Determine the [x, y] coordinate at the center of the cell enclosing the given text.  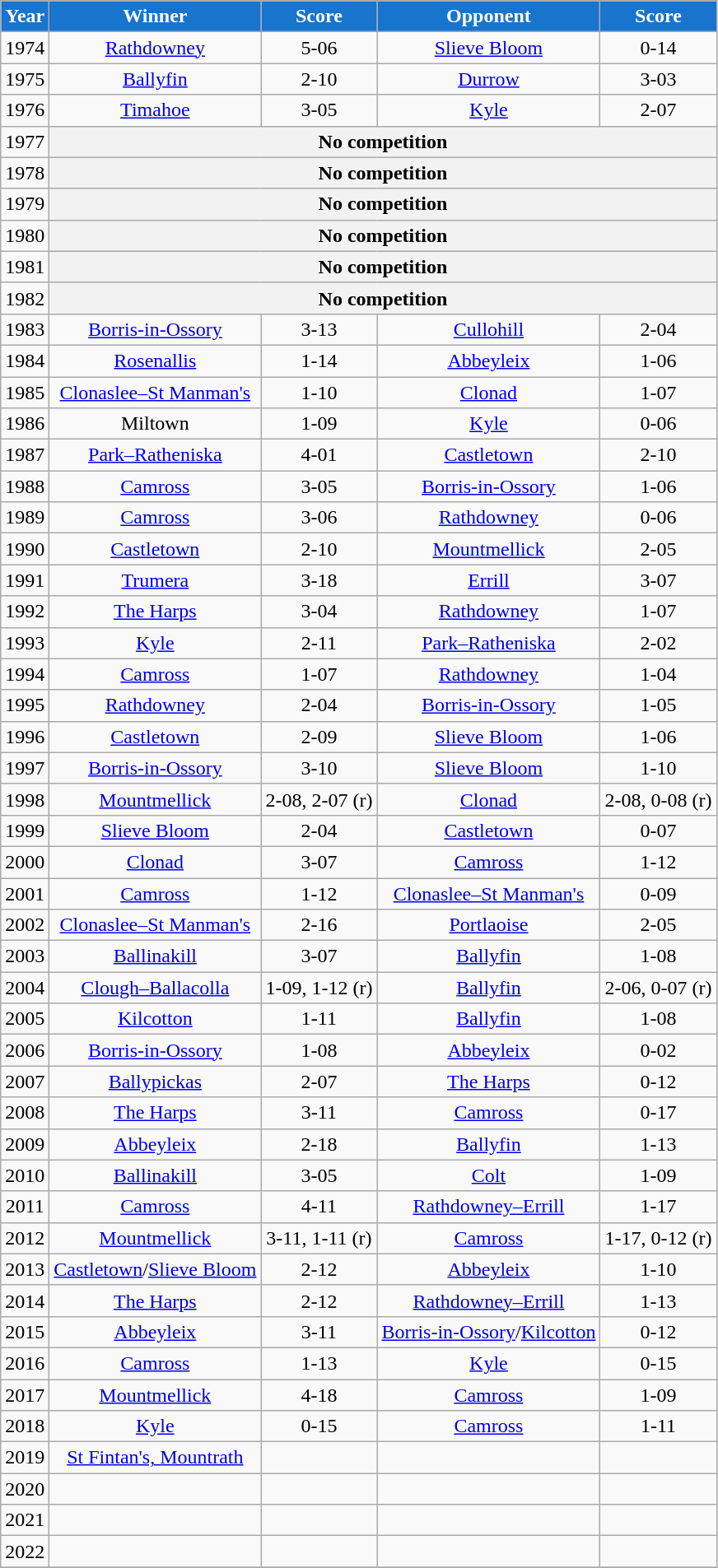
0-02 [659, 1050]
2018 [25, 1426]
1-17 [659, 1207]
Clough–Ballacolla [155, 988]
4-18 [319, 1395]
3-03 [659, 79]
1-05 [659, 705]
1975 [25, 79]
Rosenallis [155, 361]
2013 [25, 1269]
Durrow [489, 79]
2-11 [319, 643]
2000 [25, 862]
Portlaoise [489, 925]
3-13 [319, 329]
1982 [25, 298]
5-06 [319, 48]
1990 [25, 549]
St Fintan's, Mountrath [155, 1458]
Borris-in-Ossory/Kilcotton [489, 1332]
1985 [25, 393]
2019 [25, 1458]
2009 [25, 1144]
1-04 [659, 674]
1999 [25, 831]
Year [25, 16]
4-01 [319, 455]
1995 [25, 705]
1988 [25, 486]
2-08, 2-07 (r) [319, 799]
1977 [25, 142]
Opponent [489, 16]
1989 [25, 518]
2-09 [319, 737]
2-16 [319, 925]
2010 [25, 1175]
2020 [25, 1489]
0-07 [659, 831]
2-02 [659, 643]
2011 [25, 1207]
1986 [25, 424]
Errill [489, 580]
1998 [25, 799]
1983 [25, 329]
2006 [25, 1050]
2022 [25, 1552]
2014 [25, 1300]
2001 [25, 893]
Castletown/Slieve Bloom [155, 1269]
2003 [25, 956]
2016 [25, 1363]
2012 [25, 1238]
3-10 [319, 768]
2007 [25, 1082]
Colt [489, 1175]
3-06 [319, 518]
Cullohill [489, 329]
3-18 [319, 580]
2-06, 0-07 (r) [659, 988]
0-09 [659, 893]
1987 [25, 455]
Winner [155, 16]
1984 [25, 361]
1991 [25, 580]
1992 [25, 612]
2008 [25, 1113]
1-17, 0-12 (r) [659, 1238]
1980 [25, 235]
2004 [25, 988]
1978 [25, 173]
1997 [25, 768]
2-08, 0-08 (r) [659, 799]
1993 [25, 643]
2017 [25, 1395]
Trumera [155, 580]
3-04 [319, 612]
1-14 [319, 361]
2021 [25, 1520]
2005 [25, 1019]
1996 [25, 737]
1-09, 1-12 (r) [319, 988]
Miltown [155, 424]
0-17 [659, 1113]
1981 [25, 267]
2015 [25, 1332]
0-14 [659, 48]
Kilcotton [155, 1019]
1976 [25, 110]
1974 [25, 48]
1994 [25, 674]
3-11, 1-11 (r) [319, 1238]
4-11 [319, 1207]
2-18 [319, 1144]
Timahoe [155, 110]
2002 [25, 925]
Ballypickas [155, 1082]
1979 [25, 204]
